Provide the [x, y] coordinate of the cell's center where the given text is located.  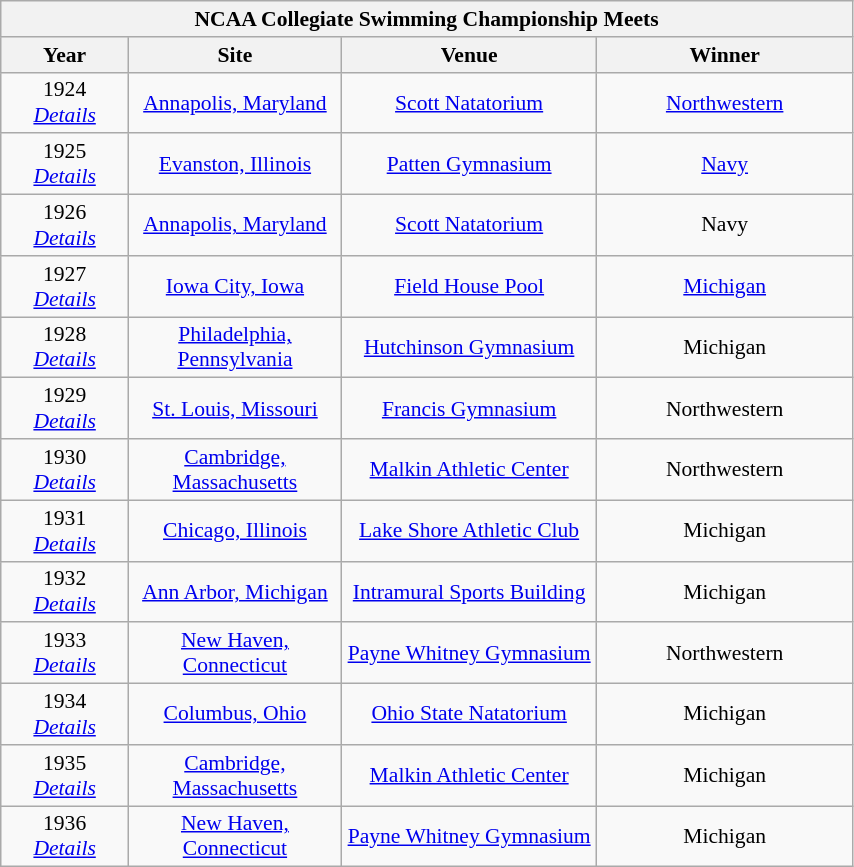
Chicago, Illinois [234, 530]
Lake Shore Athletic Club [468, 530]
Winner [725, 55]
1925Details [65, 164]
Ann Arbor, Michigan [234, 592]
1926Details [65, 226]
1935Details [65, 776]
Field House Pool [468, 286]
St. Louis, Missouri [234, 408]
Francis Gymnasium [468, 408]
1933Details [65, 654]
1930Details [65, 470]
Columbus, Ohio [234, 714]
1931Details [65, 530]
1927Details [65, 286]
Hutchinson Gymnasium [468, 348]
Philadelphia, Pennsylvania [234, 348]
Intramural Sports Building [468, 592]
Venue [468, 55]
Ohio State Natatorium [468, 714]
Year [65, 55]
Iowa City, Iowa [234, 286]
Site [234, 55]
NCAA Collegiate Swimming Championship Meets [427, 19]
1932Details [65, 592]
1928Details [65, 348]
Evanston, Illinois [234, 164]
1929Details [65, 408]
1924Details [65, 102]
1934Details [65, 714]
1936Details [65, 836]
Patten Gymnasium [468, 164]
